For the text-containing cell, return its midpoint in (x, y) coordinate format. 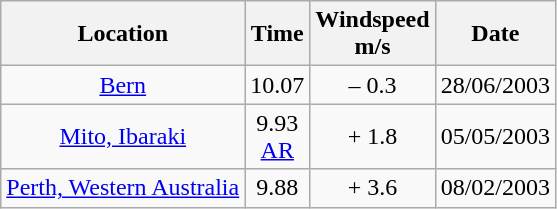
05/05/2003 (495, 136)
+ 1.8 (372, 136)
9.88 (278, 188)
Location (123, 34)
9.93AR (278, 136)
– 0.3 (372, 85)
Mito, Ibaraki (123, 136)
10.07 (278, 85)
08/02/2003 (495, 188)
Perth, Western Australia (123, 188)
Date (495, 34)
28/06/2003 (495, 85)
Bern (123, 85)
Time (278, 34)
Windspeedm/s (372, 34)
+ 3.6 (372, 188)
